Output the (x, y) coordinate of the center of the cell containing the given text.  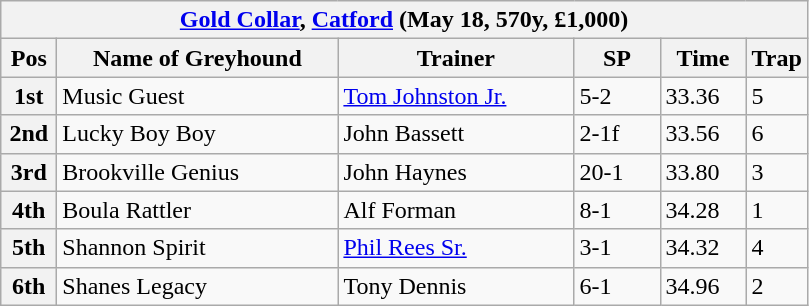
3 (776, 172)
Shanes Legacy (198, 286)
8-1 (617, 210)
6th (29, 286)
Music Guest (198, 96)
John Haynes (456, 172)
2nd (29, 134)
Pos (29, 58)
Trap (776, 58)
33.56 (703, 134)
4th (29, 210)
6 (776, 134)
2 (776, 286)
5 (776, 96)
Time (703, 58)
20-1 (617, 172)
33.36 (703, 96)
Tom Johnston Jr. (456, 96)
SP (617, 58)
6-1 (617, 286)
Boula Rattler (198, 210)
1st (29, 96)
34.28 (703, 210)
Phil Rees Sr. (456, 248)
2-1f (617, 134)
5-2 (617, 96)
5th (29, 248)
34.96 (703, 286)
Shannon Spirit (198, 248)
1 (776, 210)
4 (776, 248)
Alf Forman (456, 210)
3rd (29, 172)
Tony Dennis (456, 286)
Brookville Genius (198, 172)
Name of Greyhound (198, 58)
34.32 (703, 248)
33.80 (703, 172)
Gold Collar, Catford (May 18, 570y, £1,000) (404, 20)
3-1 (617, 248)
Lucky Boy Boy (198, 134)
John Bassett (456, 134)
Trainer (456, 58)
